From the cell containing the given text, extract its center point as [X, Y] coordinate. 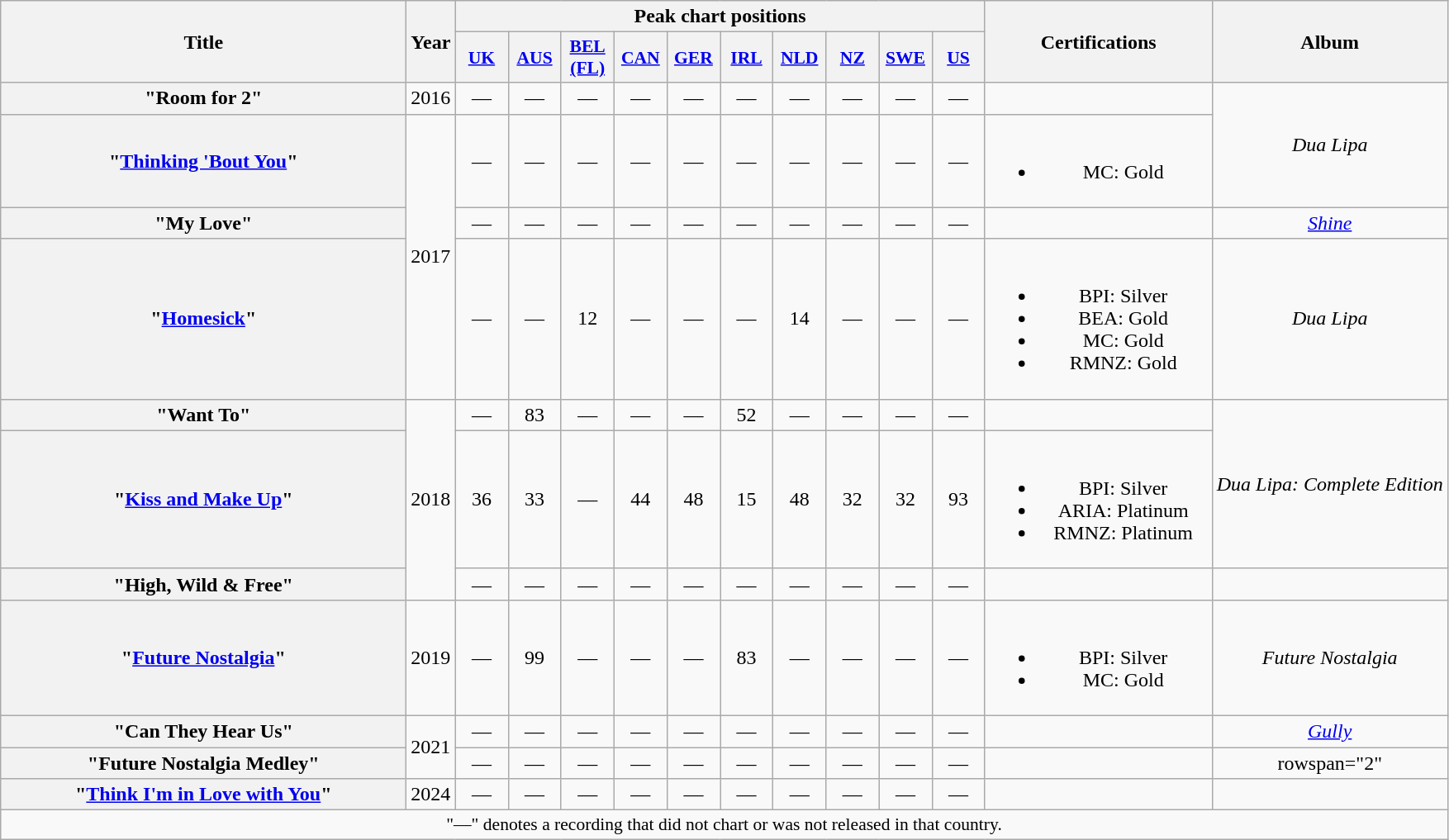
MC: Gold [1099, 160]
Year [431, 41]
36 [482, 499]
44 [640, 499]
"Homesick" [203, 319]
2021 [431, 747]
"Want To" [203, 415]
93 [958, 499]
SWE [905, 58]
"My Love" [203, 223]
Dua Lipa: Complete Edition [1330, 484]
"Future Nostalgia" [203, 657]
Certifications [1099, 41]
2016 [431, 98]
"Future Nostalgia Medley" [203, 762]
14 [800, 319]
2018 [431, 499]
GER [693, 58]
Gully [1330, 731]
"Think I'm in Love with You" [203, 795]
Shine [1330, 223]
Album [1330, 41]
52 [747, 415]
99 [534, 657]
"—" denotes a recording that did not chart or was not released in that country. [724, 825]
rowspan="2" [1330, 762]
Title [203, 41]
US [958, 58]
BEL(FL) [587, 58]
"Thinking 'Bout You" [203, 160]
BPI: SilverBEA: GoldMC: GoldRMNZ: Gold [1099, 319]
NZ [853, 58]
15 [747, 499]
"Room for 2" [203, 98]
Peak chart positions [720, 17]
NLD [800, 58]
"Kiss and Make Up" [203, 499]
BPI: SilverMC: Gold [1099, 657]
UK [482, 58]
"Can They Hear Us" [203, 731]
BPI: SilverARIA: PlatinumRMNZ: Platinum [1099, 499]
2019 [431, 657]
12 [587, 319]
CAN [640, 58]
AUS [534, 58]
Future Nostalgia [1330, 657]
2017 [431, 256]
2024 [431, 795]
33 [534, 499]
IRL [747, 58]
"High, Wild & Free" [203, 584]
